For the text-containing cell, return its midpoint in (x, y) coordinate format. 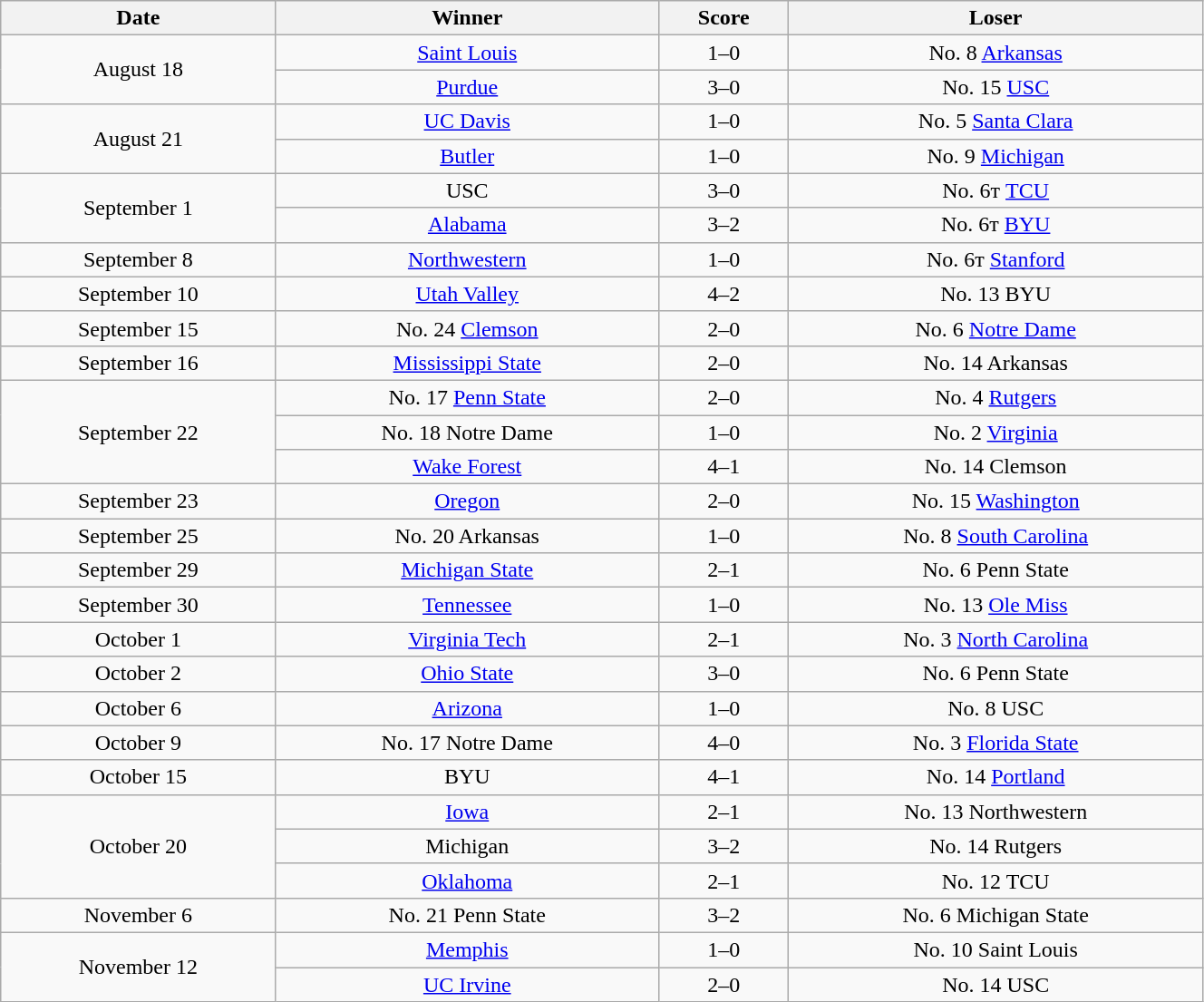
No. 8 Arkansas (995, 53)
No. 14 USC (995, 984)
BYU (468, 777)
Michigan (468, 846)
Score (723, 18)
Oregon (468, 501)
Arizona (468, 708)
No. 21 Penn State (468, 915)
Saint Louis (468, 53)
Winner (468, 18)
September 29 (138, 570)
4–0 (723, 743)
No. 3 Florida State (995, 743)
No. 6т Stanford (995, 259)
USC (468, 190)
Butler (468, 156)
November 12 (138, 967)
No. 17 Notre Dame (468, 743)
No. 12 TCU (995, 880)
No. 14 Rutgers (995, 846)
No. 15 Washington (995, 501)
October 2 (138, 674)
No. 2 Virginia (995, 433)
No. 6т BYU (995, 225)
No. 17 Penn State (468, 397)
October 20 (138, 846)
September 1 (138, 208)
October 9 (138, 743)
No. 9 Michigan (995, 156)
September 30 (138, 605)
Oklahoma (468, 880)
Date (138, 18)
October 1 (138, 639)
No. 13 Ole Miss (995, 605)
November 6 (138, 915)
Tennessee (468, 605)
August 21 (138, 139)
No. 5 Santa Clara (995, 122)
Virginia Tech (468, 639)
September 22 (138, 432)
Purdue (468, 87)
Northwestern (468, 259)
September 25 (138, 536)
UC Irvine (468, 984)
Memphis (468, 949)
No. 15 USC (995, 87)
No. 14 Clemson (995, 467)
No. 6 Notre Dame (995, 328)
No. 6 Michigan State (995, 915)
Alabama (468, 225)
Utah Valley (468, 294)
September 15 (138, 328)
October 6 (138, 708)
Mississippi State (468, 363)
Wake Forest (468, 467)
4–2 (723, 294)
No. 3 North Carolina (995, 639)
August 18 (138, 70)
Loser (995, 18)
No. 20 Arkansas (468, 536)
UC Davis (468, 122)
No. 13 Northwestern (995, 812)
No. 14 Arkansas (995, 363)
No. 10 Saint Louis (995, 949)
September 8 (138, 259)
No. 18 Notre Dame (468, 433)
No. 8 USC (995, 708)
No. 8 South Carolina (995, 536)
No. 13 BYU (995, 294)
October 15 (138, 777)
No. 6т TCU (995, 190)
September 10 (138, 294)
September 16 (138, 363)
No. 4 Rutgers (995, 397)
No. 14 Portland (995, 777)
Michigan State (468, 570)
Iowa (468, 812)
September 23 (138, 501)
Ohio State (468, 674)
No. 24 Clemson (468, 328)
